Find where the given text appears and provide that cell's center as (X, Y) coordinate. 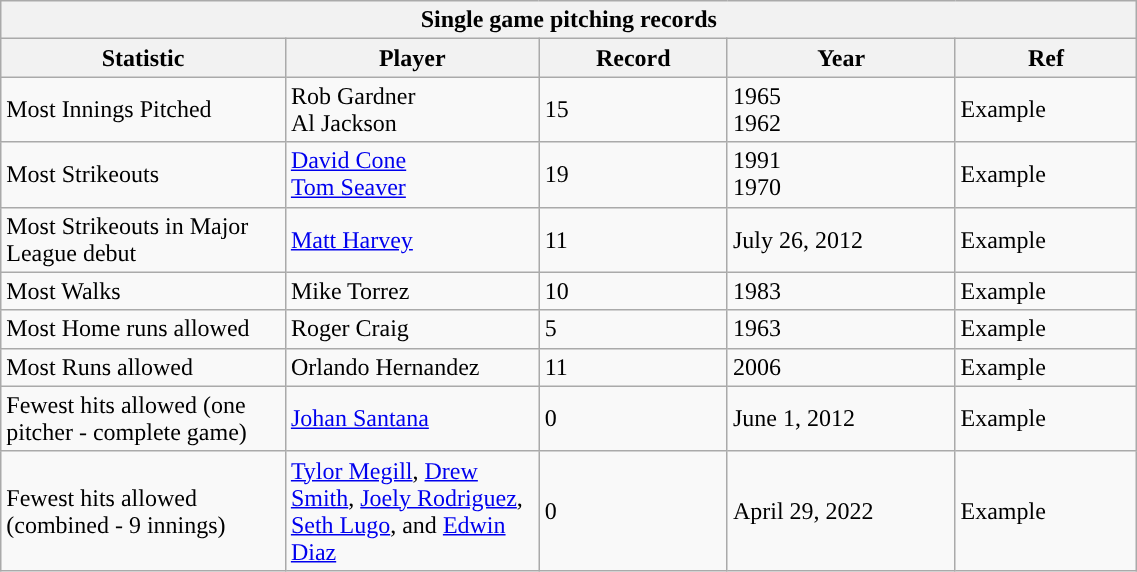
15 (633, 110)
2006 (841, 367)
10 (633, 291)
Single game pitching records (569, 20)
Most Walks (144, 291)
1991 1970 (841, 174)
19 (633, 174)
Year (841, 58)
Roger Craig (412, 329)
Record (633, 58)
July 26, 2012 (841, 240)
Most Runs allowed (144, 367)
Most Home runs allowed (144, 329)
June 1, 2012 (841, 418)
Ref (1046, 58)
Orlando Hernandez (412, 367)
Most Strikeouts in Major League debut (144, 240)
1963 (841, 329)
Most Innings Pitched (144, 110)
Player (412, 58)
Fewest hits allowed (one pitcher - complete game) (144, 418)
Johan Santana (412, 418)
Mike Torrez (412, 291)
Statistic (144, 58)
1965 1962 (841, 110)
5 (633, 329)
Most Strikeouts (144, 174)
April 29, 2022 (841, 510)
1983 (841, 291)
David Cone Tom Seaver (412, 174)
Matt Harvey (412, 240)
Fewest hits allowed (combined - 9 innings) (144, 510)
Rob Gardner Al Jackson (412, 110)
Tylor Megill, Drew Smith, Joely Rodriguez, Seth Lugo, and Edwin Diaz (412, 510)
